Detect which cell encompasses the target text, then output its [x, y] center coordinate. 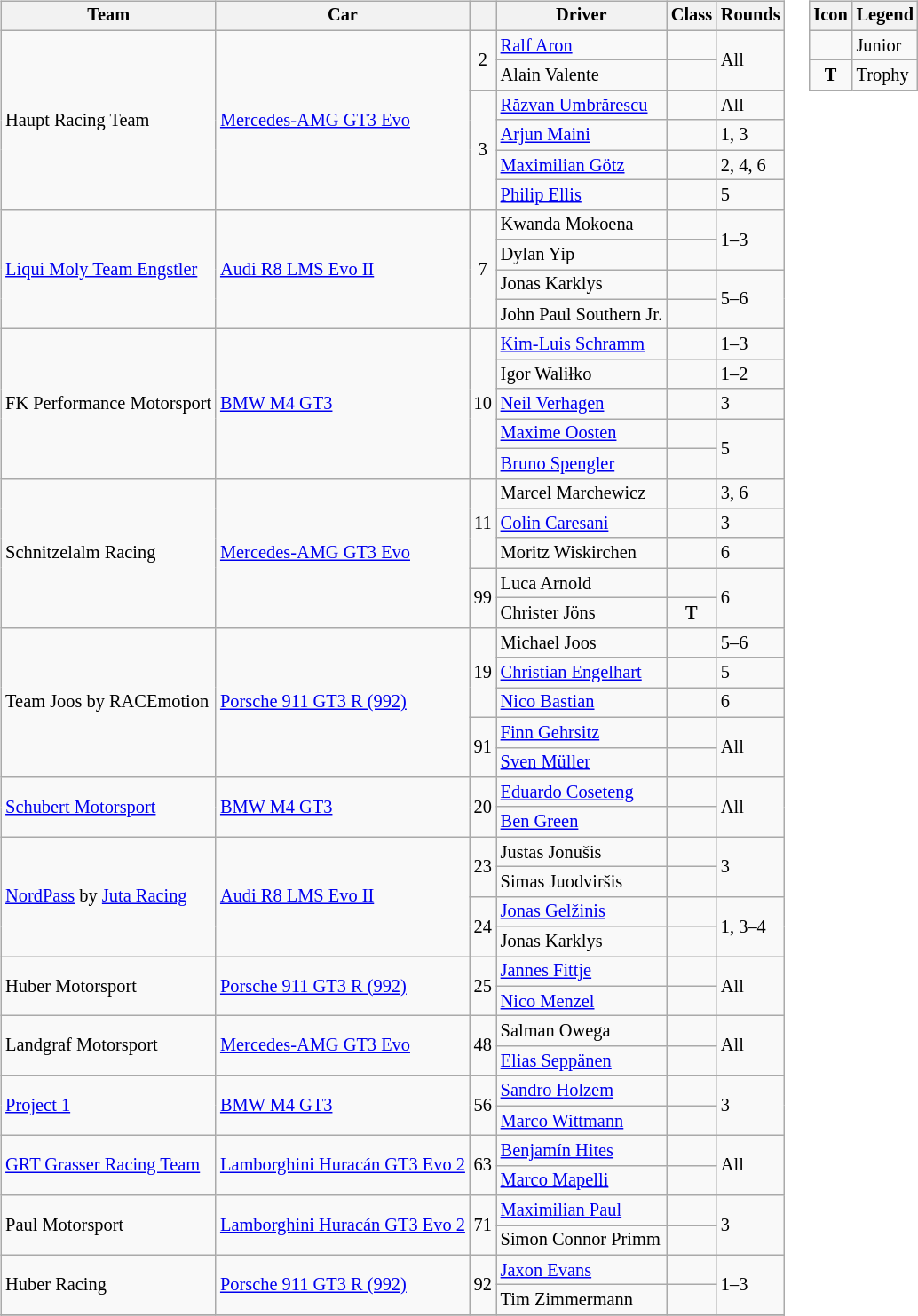
Moritz Wiskirchen [582, 553]
92 [483, 1285]
Salman Owega [582, 1031]
1–2 [751, 374]
Rounds [751, 16]
Marcel Marchewicz [582, 493]
Igor Waliłko [582, 374]
Huber Racing [108, 1285]
Luca Arnold [582, 583]
11 [483, 524]
63 [483, 1166]
Marco Mapelli [582, 1180]
Tim Zimmermann [582, 1300]
Christer Jöns [582, 613]
Eduardo Coseteng [582, 792]
Class [692, 16]
Ben Green [582, 822]
Finn Gehrsitz [582, 732]
Car [343, 16]
Maxime Oosten [582, 434]
23 [483, 866]
Maximilian Götz [582, 165]
Christian Engelhart [582, 673]
Maximilian Paul [582, 1210]
19 [483, 673]
Jonas Gelžinis [582, 911]
Paul Motorsport [108, 1225]
Neil Verhagen [582, 404]
Schnitzelalm Racing [108, 553]
48 [483, 1045]
Team [108, 16]
Icon [830, 16]
Simas Juodviršis [582, 882]
Alain Valente [582, 75]
Jannes Fittje [582, 972]
Liqui Moly Team Engstler [108, 270]
Simon Connor Primm [582, 1241]
Sven Müller [582, 762]
24 [483, 926]
Dylan Yip [582, 255]
Nico Bastian [582, 703]
NordPass by Juta Racing [108, 896]
Benjamín Hites [582, 1151]
71 [483, 1225]
25 [483, 987]
John Paul Southern Jr. [582, 314]
Landgraf Motorsport [108, 1045]
Bruno Spengler [582, 463]
Legend [885, 16]
1, 3 [751, 135]
Elias Seppänen [582, 1061]
56 [483, 1106]
Sandro Holzem [582, 1091]
Kwanda Mokoena [582, 225]
Team Joos by RACEmotion [108, 702]
Driver [582, 16]
GRT Grasser Racing Team [108, 1166]
Kim-Luis Schramm [582, 344]
Philip Ellis [582, 195]
Haupt Racing Team [108, 120]
91 [483, 747]
99 [483, 598]
Schubert Motorsport [108, 808]
Jaxon Evans [582, 1270]
3, 6 [751, 493]
Trophy [885, 75]
Huber Motorsport [108, 987]
Arjun Maini [582, 135]
Project 1 [108, 1106]
10 [483, 404]
20 [483, 808]
Justas Jonušis [582, 852]
2, 4, 6 [751, 165]
Michael Joos [582, 642]
Ralf Aron [582, 45]
2 [483, 60]
FK Performance Motorsport [108, 404]
Nico Menzel [582, 1001]
Marco Wittmann [582, 1121]
1, 3–4 [751, 926]
Răzvan Umbrărescu [582, 106]
7 [483, 270]
Junior [885, 45]
Colin Caresani [582, 524]
